Return [x, y] of the center of cell containing provided text 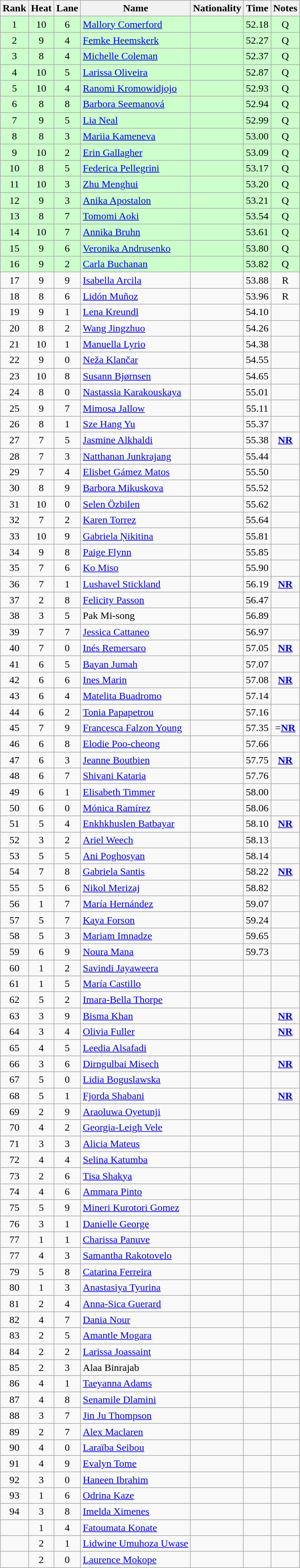
31 [14, 504]
Mariam Imnadze [135, 936]
Anastasiya Tyurina [135, 1288]
33 [14, 536]
57.08 [258, 680]
34 [14, 552]
52.93 [258, 88]
55.38 [258, 440]
57.76 [258, 776]
Nastassia Karakouskaya [135, 392]
66 [14, 1064]
Bisma Khan [135, 1016]
=NR [285, 728]
Evalyn Tome [135, 1463]
Manuella Lyrio [135, 344]
Lushavel Stickland [135, 584]
Lidia Boguslawska [135, 1080]
Notes [285, 8]
53.80 [258, 248]
Mallory Comerford [135, 24]
Francesca Falzon Young [135, 728]
20 [14, 328]
36 [14, 584]
Senamile Dlamini [135, 1400]
47 [14, 760]
81 [14, 1304]
Paige Flynn [135, 552]
Elisbet Gámez Matos [135, 472]
56.97 [258, 632]
Femke Heemskerk [135, 40]
73 [14, 1176]
71 [14, 1144]
57.07 [258, 664]
Leedia Alsafadi [135, 1048]
Elodie Poo-cheong [135, 744]
65 [14, 1048]
45 [14, 728]
Isabella Arcila [135, 280]
70 [14, 1128]
29 [14, 472]
Pak Mi-song [135, 616]
94 [14, 1512]
Dirngulbai Misech [135, 1064]
Lane [67, 8]
55.50 [258, 472]
83 [14, 1336]
Imara-Bella Thorpe [135, 1000]
Lena Kreundl [135, 312]
68 [14, 1096]
Shivani Kataria [135, 776]
54.55 [258, 360]
57.75 [258, 760]
52.94 [258, 104]
28 [14, 456]
Imelda Ximenes [135, 1512]
61 [14, 984]
57.16 [258, 712]
Jessica Cattaneo [135, 632]
57.14 [258, 696]
51 [14, 824]
Tisa Shakya [135, 1176]
Mineri Kurotori Gomez [135, 1208]
Gabriela Santis [135, 872]
15 [14, 248]
84 [14, 1352]
13 [14, 216]
Olivia Fuller [135, 1032]
53.21 [258, 200]
Jasmine Alkhaldi [135, 440]
57 [14, 920]
Michelle Coleman [135, 56]
30 [14, 488]
Laraïba Seibou [135, 1447]
56.47 [258, 600]
Georgia-Leigh Vele [135, 1128]
23 [14, 376]
89 [14, 1431]
Jin Ju Thompson [135, 1415]
88 [14, 1415]
55.52 [258, 488]
Matelita Buadromo [135, 696]
54 [14, 872]
32 [14, 520]
55.81 [258, 536]
12 [14, 200]
Rank [14, 8]
76 [14, 1224]
24 [14, 392]
49 [14, 792]
55 [14, 888]
Haneen Ibrahim [135, 1479]
Felicity Passon [135, 600]
35 [14, 568]
Karen Torrez [135, 520]
Jeanne Boutbien [135, 760]
52.18 [258, 24]
55.90 [258, 568]
Ko Miso [135, 568]
Selina Katumba [135, 1160]
Mónica Ramírez [135, 808]
91 [14, 1463]
59 [14, 952]
Susann Bjørnsen [135, 376]
37 [14, 600]
Catarina Ferreira [135, 1272]
Amantle Mogara [135, 1336]
Kaya Forson [135, 920]
58.14 [258, 856]
María Castillo [135, 984]
87 [14, 1400]
55.85 [258, 552]
25 [14, 408]
Alex Maclaren [135, 1431]
52.27 [258, 40]
Ani Poghosyan [135, 856]
26 [14, 424]
79 [14, 1272]
58.82 [258, 888]
Heat [41, 8]
Savindi Jayaweera [135, 968]
57.05 [258, 648]
18 [14, 296]
11 [14, 184]
43 [14, 696]
38 [14, 616]
69 [14, 1112]
Fatoumata Konate [135, 1528]
Ariel Weech [135, 840]
56.19 [258, 584]
Enkhkhuslen Batbayar [135, 824]
53.88 [258, 280]
53.54 [258, 216]
58.22 [258, 872]
59.07 [258, 904]
Larissa Oliveira [135, 72]
74 [14, 1192]
46 [14, 744]
54.10 [258, 312]
Laurence Mokope [135, 1560]
86 [14, 1384]
52 [14, 840]
58.13 [258, 840]
53.96 [258, 296]
Taeyanna Adams [135, 1384]
64 [14, 1032]
52.87 [258, 72]
Charissa Panuve [135, 1240]
48 [14, 776]
54.26 [258, 328]
57.35 [258, 728]
42 [14, 680]
Anna-Sica Guerard [135, 1304]
75 [14, 1208]
55.64 [258, 520]
Bayan Jumah [135, 664]
19 [14, 312]
16 [14, 264]
53.82 [258, 264]
93 [14, 1496]
54.38 [258, 344]
59.24 [258, 920]
63 [14, 1016]
55.44 [258, 456]
Sze Hang Yu [135, 424]
Ines Marin [135, 680]
55.37 [258, 424]
Name [135, 8]
Danielle George [135, 1224]
Veronika Andrusenko [135, 248]
14 [14, 232]
52.37 [258, 56]
Gabriela Ņikitina [135, 536]
Ammara Pinto [135, 1192]
53 [14, 856]
54.65 [258, 376]
39 [14, 632]
Samantha Rakotovelo [135, 1256]
55.11 [258, 408]
55.01 [258, 392]
Inés Remersaro [135, 648]
Barbora Seemanová [135, 104]
Fjorda Shabani [135, 1096]
82 [14, 1320]
21 [14, 344]
40 [14, 648]
Elisabeth Timmer [135, 792]
Barbora Mikuskova [135, 488]
Nationality [217, 8]
Dania Nour [135, 1320]
90 [14, 1447]
53.61 [258, 232]
Noura Mana [135, 952]
55.62 [258, 504]
41 [14, 664]
Annika Bruhn [135, 232]
53.20 [258, 184]
72 [14, 1160]
Araoluwa Oyetunji [135, 1112]
27 [14, 440]
Carla Buchanan [135, 264]
85 [14, 1368]
80 [14, 1288]
Lidón Muñoz [135, 296]
Zhu Menghui [135, 184]
56.89 [258, 616]
59.65 [258, 936]
50 [14, 808]
Mariia Kameneva [135, 136]
Natthanan Junkrajang [135, 456]
60 [14, 968]
María Hernández [135, 904]
Larissa Joassaint [135, 1352]
52.99 [258, 120]
Time [258, 8]
22 [14, 360]
44 [14, 712]
59.73 [258, 952]
67 [14, 1080]
Selen Özbilen [135, 504]
58.06 [258, 808]
Alaa Binrajab [135, 1368]
Mimosa Jallow [135, 408]
17 [14, 280]
Wang Jingzhuo [135, 328]
Nikol Merizaj [135, 888]
58.00 [258, 792]
58.10 [258, 824]
Ranomi Kromowidjojo [135, 88]
92 [14, 1479]
53.17 [258, 168]
53.09 [258, 152]
Tomomi Aoki [135, 216]
58 [14, 936]
Tonia Papapetrou [135, 712]
Federica Pellegrini [135, 168]
62 [14, 1000]
Erin Gallagher [135, 152]
53.00 [258, 136]
56 [14, 904]
Neža Klančar [135, 360]
Lidwine Umuhoza Uwase [135, 1544]
Lia Neal [135, 120]
Anika Apostalon [135, 200]
57.66 [258, 744]
Odrina Kaze [135, 1496]
Alicia Mateus [135, 1144]
